Provide the [x, y] coordinate of the cell's center where the given text is located.  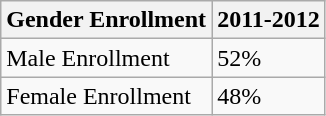
Male Enrollment [106, 58]
52% [269, 58]
2011-2012 [269, 20]
Female Enrollment [106, 96]
Gender Enrollment [106, 20]
48% [269, 96]
